Scan for the cell matching the given text and deliver its [X, Y] coordinate at center. 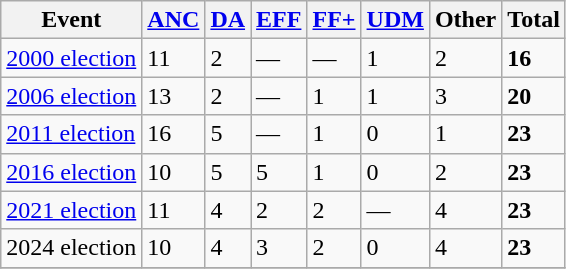
13 [174, 96]
EFF [279, 20]
2024 election [72, 248]
20 [534, 96]
Event [72, 20]
2011 election [72, 134]
2006 election [72, 96]
ANC [174, 20]
FF+ [334, 20]
2016 election [72, 172]
Other [465, 20]
2000 election [72, 58]
Total [534, 20]
UDM [395, 20]
DA [228, 20]
2021 election [72, 210]
